Output the [X, Y] coordinate of the center of the cell containing the given text.  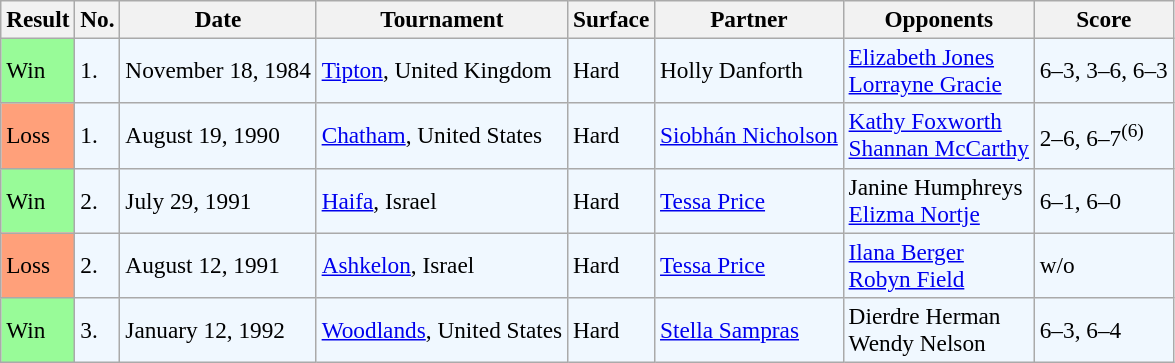
Chatham, United States [442, 136]
January 12, 1992 [218, 330]
Haifa, Israel [442, 200]
6–3, 3–6, 6–3 [1104, 70]
Kathy Foxworth Shannan McCarthy [938, 136]
Ilana Berger Robyn Field [938, 264]
Siobhán Nicholson [750, 136]
Tipton, United Kingdom [442, 70]
August 19, 1990 [218, 136]
Result [38, 19]
No. [98, 19]
Ashkelon, Israel [442, 264]
Surface [612, 19]
Score [1104, 19]
August 12, 1991 [218, 264]
Woodlands, United States [442, 330]
Janine Humphreys Elizma Nortje [938, 200]
Holly Danforth [750, 70]
July 29, 1991 [218, 200]
November 18, 1984 [218, 70]
Dierdre Herman Wendy Nelson [938, 330]
Tournament [442, 19]
6–3, 6–4 [1104, 330]
3. [98, 330]
6–1, 6–0 [1104, 200]
Date [218, 19]
Elizabeth Jones Lorrayne Gracie [938, 70]
2–6, 6–7(6) [1104, 136]
Stella Sampras [750, 330]
w/o [1104, 264]
Opponents [938, 19]
Partner [750, 19]
